Capture the cell that displays the provided text and extract its (X, Y) central coordinate. 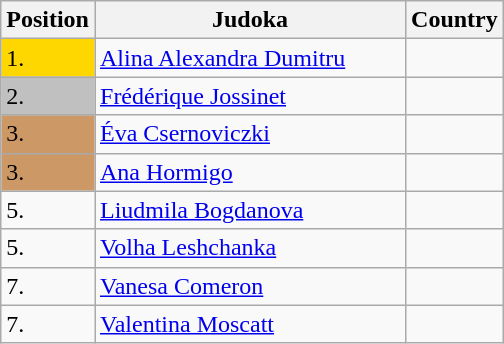
Judoka (250, 20)
Liudmila Bogdanova (250, 210)
2. (48, 96)
Éva Csernoviczki (250, 134)
Position (48, 20)
Vanesa Comeron (250, 286)
Ana Hormigo (250, 172)
Volha Leshchanka (250, 248)
Frédérique Jossinet (250, 96)
Alina Alexandra Dumitru (250, 58)
Valentina Moscatt (250, 324)
Country (455, 20)
1. (48, 58)
